Scan for the cell matching the given text and deliver its (X, Y) coordinate at center. 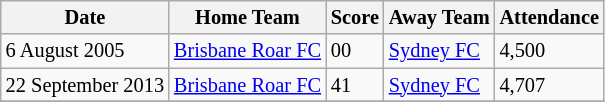
41 (355, 85)
4,707 (550, 85)
6 August 2005 (85, 51)
00 (355, 51)
Score (355, 17)
Attendance (550, 17)
Date (85, 17)
Home Team (248, 17)
Away Team (440, 17)
22 September 2013 (85, 85)
4,500 (550, 51)
